Provide the (x, y) coordinate of the cell's center where the given text is located.  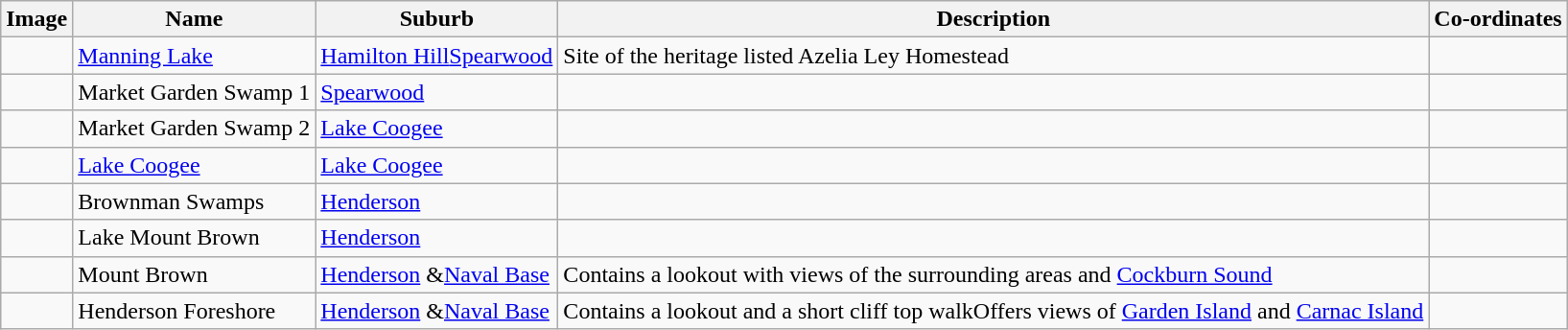
Site of the heritage listed Azelia Ley Homestead (994, 56)
Name (194, 19)
Market Garden Swamp 2 (194, 129)
Mount Brown (194, 274)
Suburb (437, 19)
Spearwood (437, 92)
Hamilton HillSpearwood (437, 56)
Image (36, 19)
Contains a lookout and a short cliff top walkOffers views of Garden Island and Carnac Island (994, 311)
Lake Mount Brown (194, 238)
Co-ordinates (1498, 19)
Manning Lake (194, 56)
Description (994, 19)
Henderson Foreshore (194, 311)
Market Garden Swamp 1 (194, 92)
Brownman Swamps (194, 201)
Contains a lookout with views of the surrounding areas and Cockburn Sound (994, 274)
